Provide the [x, y] coordinate of the cell's center where the given text is located.  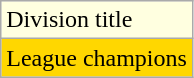
League champions [97, 58]
Division title [97, 20]
